For the text-containing cell, return its midpoint in (x, y) coordinate format. 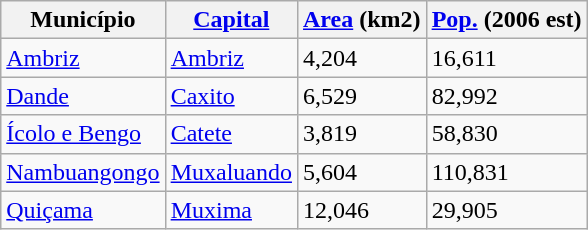
110,831 (506, 172)
Catete (231, 134)
82,992 (506, 96)
Nambuangongo (83, 172)
Município (83, 20)
Area (km2) (362, 20)
Quiçama (83, 210)
29,905 (506, 210)
Pop. (2006 est) (506, 20)
16,611 (506, 58)
Dande (83, 96)
Caxito (231, 96)
6,529 (362, 96)
Ícolo e Bengo (83, 134)
Muxaluando (231, 172)
12,046 (362, 210)
58,830 (506, 134)
3,819 (362, 134)
Capital (231, 20)
Muxima (231, 210)
5,604 (362, 172)
4,204 (362, 58)
